From the cell containing the given text, extract its center point as [X, Y] coordinate. 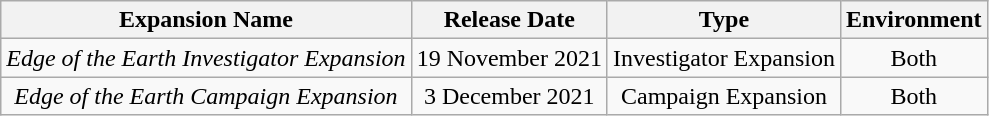
Type [724, 20]
Environment [914, 20]
19 November 2021 [509, 58]
3 December 2021 [509, 96]
Edge of the Earth Campaign Expansion [206, 96]
Edge of the Earth Investigator Expansion [206, 58]
Release Date [509, 20]
Investigator Expansion [724, 58]
Expansion Name [206, 20]
Campaign Expansion [724, 96]
